Identify which cell holds the provided text, then report its [X, Y] central coordinate. 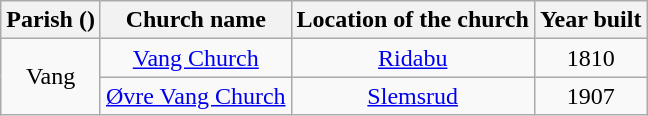
Location of the church [412, 20]
1810 [590, 58]
Øvre Vang Church [196, 96]
Vang Church [196, 58]
Ridabu [412, 58]
Slemsrud [412, 96]
Parish () [51, 20]
1907 [590, 96]
Year built [590, 20]
Church name [196, 20]
Vang [51, 77]
